Return (x, y) of the center of cell containing provided text 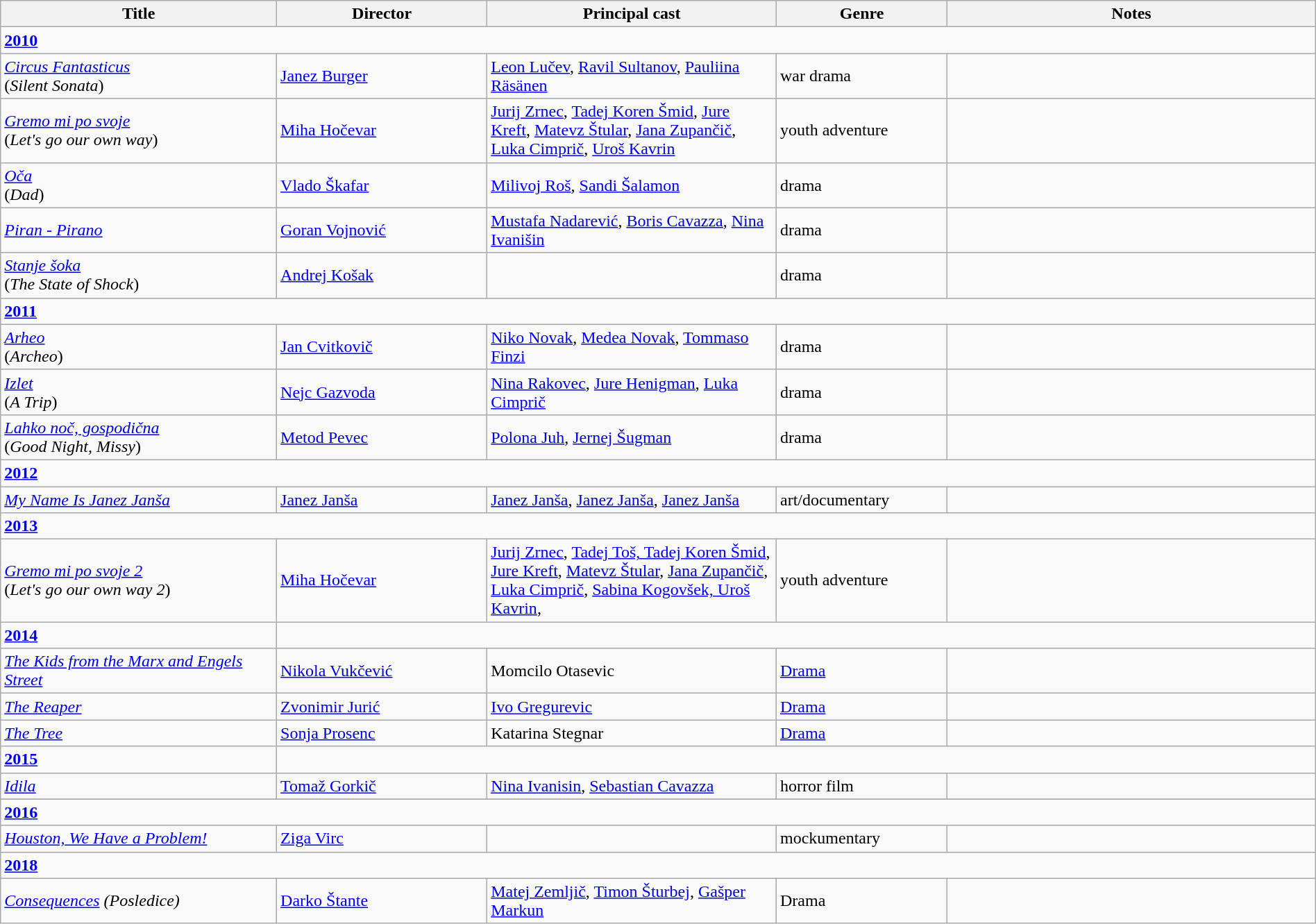
mockumentary (861, 839)
Tomaž Gorkič (382, 786)
Mustafa Nadarević, Boris Cavazza, Nina Ivanišin (632, 230)
Consequences (Posledice) (139, 901)
Jurij Zrnec, Tadej Koren Šmid, Jure Kreft, Matevz Štular, Jana Zupančič, Luka Cimprič, Uroš Kavrin (632, 131)
Houston, We Have a Problem! (139, 839)
Director (382, 14)
Principal cast (632, 14)
Title (139, 14)
Notes (1131, 14)
Janez Janša, Janez Janša, Janez Janša (632, 499)
war drama (861, 76)
horror film (861, 786)
Niko Novak, Medea Novak, Tommaso Finzi (632, 347)
Polona Juh, Jernej Šugman (632, 437)
Nejc Gazvoda (382, 392)
Nikola Vukčević (382, 671)
Darko Štante (382, 901)
Oča (Dad) (139, 185)
Piran - Pirano (139, 230)
Goran Vojnović (382, 230)
Genre (861, 14)
The Tree (139, 733)
Janez Burger (382, 76)
Vlado Škafar (382, 185)
Janez Janša (382, 499)
Sonja Prosenc (382, 733)
Lahko noč, gospodična (Good Night, Missy) (139, 437)
Jan Cvitkovič (382, 347)
Stanje šoka(The State of Shock) (139, 275)
Arheo (Archeo) (139, 347)
Momcilo Otasevic (632, 671)
Metod Pevec (382, 437)
Ziga Virc (382, 839)
The Kids from the Marx and Engels Street (139, 671)
2013 (658, 526)
Gremo mi po svoje 2 (Let's go our own way 2) (139, 580)
Andrej Košak (382, 275)
Nina Ivanisin, Sebastian Cavazza (632, 786)
Circus Fantasticus(Silent Sonata) (139, 76)
2011 (658, 311)
Milivoj Roš, Sandi Šalamon (632, 185)
2016 (658, 812)
2010 (658, 40)
Izlet (A Trip) (139, 392)
Jurij Zrnec, Tadej Toš, Tadej Koren Šmid, Jure Kreft, Matevz Štular, Jana Zupančič, Luka Cimprič, Sabina Kogovšek, Uroš Kavrin, (632, 580)
Matej Zemljič, Timon Šturbej, Gašper Markun (632, 901)
My Name Is Janez Janša (139, 499)
Ivo Gregurevic (632, 707)
Zvonimir Jurić (382, 707)
art/documentary (861, 499)
2018 (658, 865)
Nina Rakovec, Jure Henigman, Luka Cimprič (632, 392)
Idila (139, 786)
2012 (658, 473)
Katarina Stegnar (632, 733)
Leon Lučev, Ravil Sultanov, Pauliina Räsänen (632, 76)
2015 (139, 759)
Gremo mi po svoje (Let's go our own way) (139, 131)
2014 (139, 635)
The Reaper (139, 707)
